Locate the cell with the specified text and output its (X, Y) center coordinate. 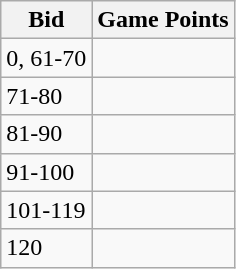
120 (46, 248)
Bid (46, 20)
81-90 (46, 134)
91-100 (46, 172)
Game Points (163, 20)
0, 61-70 (46, 58)
101-119 (46, 210)
71-80 (46, 96)
